Determine the [X, Y] coordinate at the center of the cell enclosing the given text.  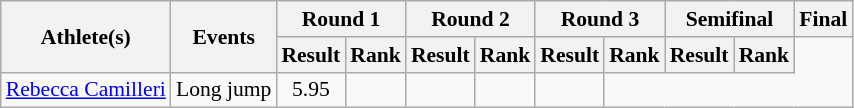
Rebecca Camilleri [86, 90]
Round 3 [600, 19]
Final [823, 19]
Events [224, 36]
Round 1 [340, 19]
5.95 [310, 90]
Long jump [224, 90]
Semifinal [730, 19]
Athlete(s) [86, 36]
Round 2 [470, 19]
